Return (x, y) of the center of cell containing provided text 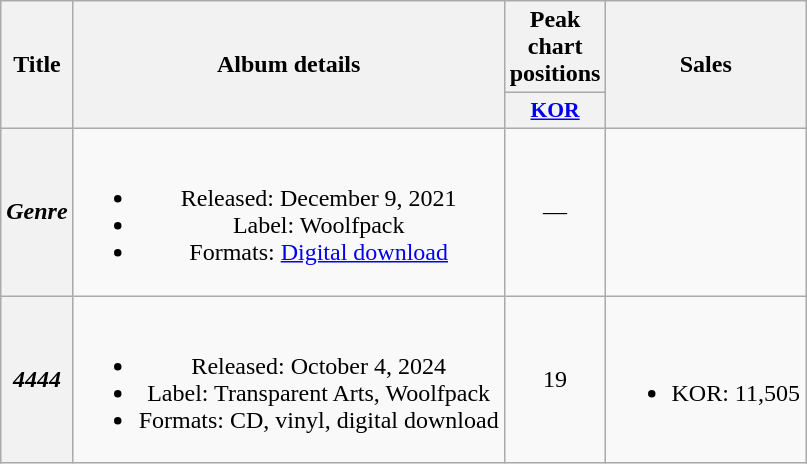
Peak chart positions (555, 47)
19 (555, 380)
Released: December 9, 2021Label: WoolfpackFormats: Digital download (288, 212)
Released: October 4, 2024Label: Transparent Arts, WoolfpackFormats: CD, vinyl, digital download (288, 380)
Sales (706, 65)
Title (37, 65)
4444 (37, 380)
Genre (37, 212)
Album details (288, 65)
KOR: 11,505 (706, 380)
KOR (555, 111)
— (555, 212)
